Output the (x, y) coordinate of the center of the cell containing the given text.  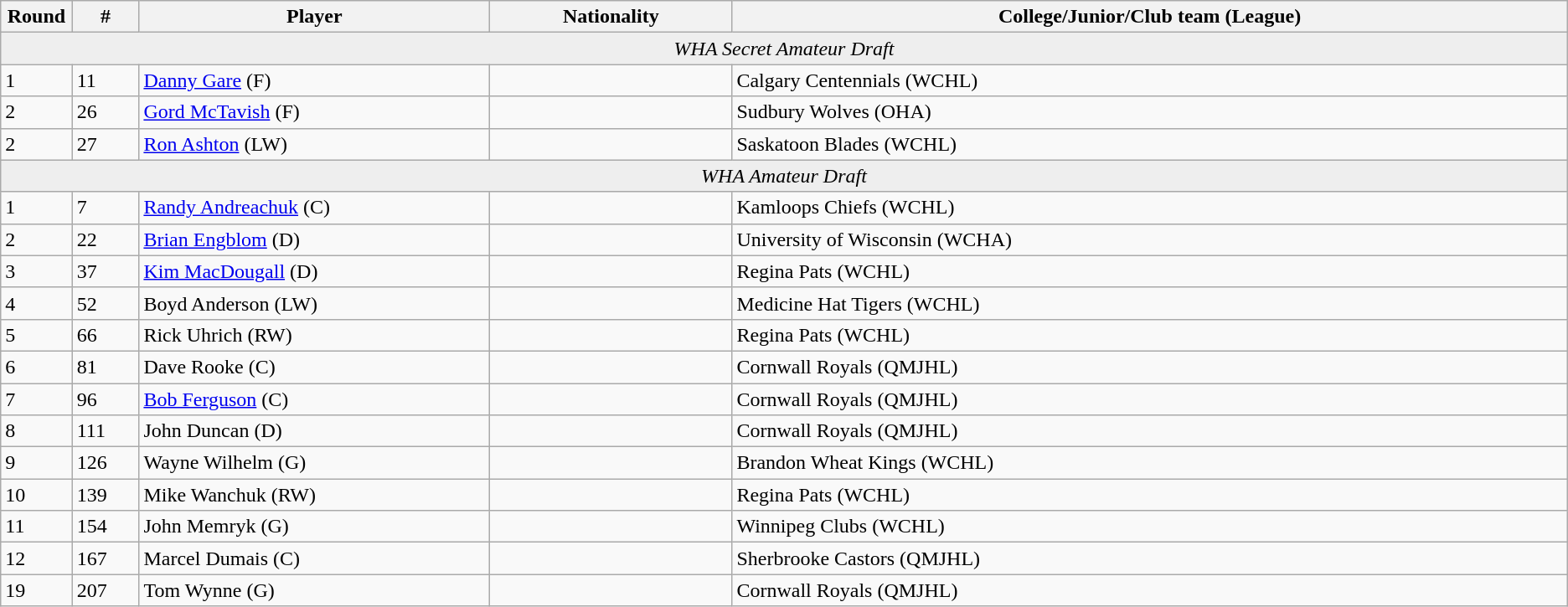
4 (37, 303)
207 (106, 590)
Winnipeg Clubs (WCHL) (1149, 527)
Gord McTavish (F) (315, 112)
111 (106, 431)
Player (315, 17)
Marcel Dumais (C) (315, 558)
96 (106, 399)
Brandon Wheat Kings (WCHL) (1149, 463)
26 (106, 112)
81 (106, 367)
5 (37, 335)
Wayne Wilhelm (G) (315, 463)
Ron Ashton (LW) (315, 144)
Danny Gare (F) (315, 80)
Sudbury Wolves (OHA) (1149, 112)
John Duncan (D) (315, 431)
27 (106, 144)
37 (106, 271)
Bob Ferguson (C) (315, 399)
12 (37, 558)
19 (37, 590)
Round (37, 17)
126 (106, 463)
139 (106, 495)
Dave Rooke (C) (315, 367)
WHA Secret Amateur Draft (784, 49)
Kim MacDougall (D) (315, 271)
Mike Wanchuk (RW) (315, 495)
WHA Amateur Draft (784, 176)
Tom Wynne (G) (315, 590)
10 (37, 495)
154 (106, 527)
John Memryk (G) (315, 527)
Boyd Anderson (LW) (315, 303)
University of Wisconsin (WCHA) (1149, 239)
3 (37, 271)
Nationality (611, 17)
167 (106, 558)
22 (106, 239)
Rick Uhrich (RW) (315, 335)
College/Junior/Club team (League) (1149, 17)
6 (37, 367)
Kamloops Chiefs (WCHL) (1149, 208)
Sherbrooke Castors (QMJHL) (1149, 558)
66 (106, 335)
Brian Engblom (D) (315, 239)
Medicine Hat Tigers (WCHL) (1149, 303)
Randy Andreachuk (C) (315, 208)
# (106, 17)
9 (37, 463)
Saskatoon Blades (WCHL) (1149, 144)
Calgary Centennials (WCHL) (1149, 80)
52 (106, 303)
8 (37, 431)
